Provide the [X, Y] coordinate of the cell's center where the given text is located.  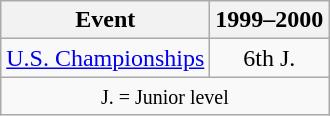
U.S. Championships [106, 58]
J. = Junior level [165, 96]
6th J. [270, 58]
Event [106, 20]
1999–2000 [270, 20]
